Search for the cell housing the specified text and yield its [X, Y] center coordinate. 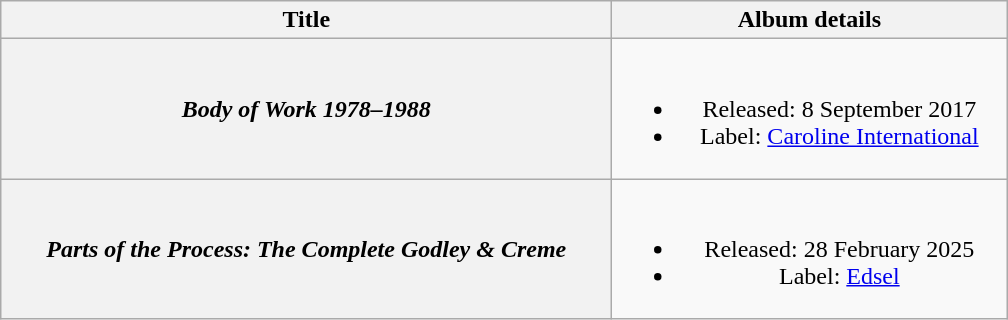
Body of Work 1978–1988 [306, 109]
Released: 8 September 2017Label: Caroline International [810, 109]
Parts of the Process: The Complete Godley & Creme [306, 249]
Title [306, 20]
Album details [810, 20]
Released: 28 February 2025Label: Edsel [810, 249]
